Scan for the cell matching the given text and deliver its (X, Y) coordinate at center. 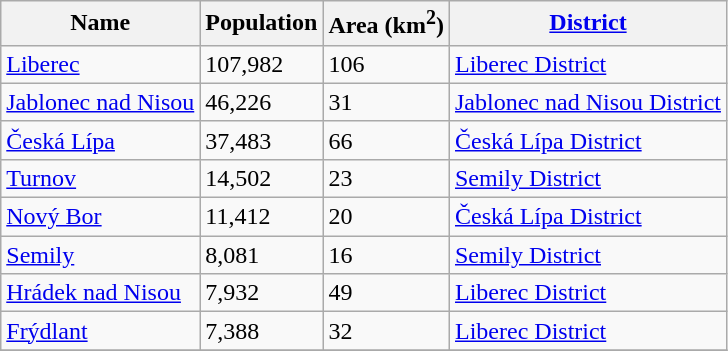
Name (100, 24)
Česká Lípa (100, 140)
Nový Bor (100, 217)
Hrádek nad Nisou (100, 293)
Semily (100, 255)
49 (386, 293)
66 (386, 140)
8,081 (262, 255)
32 (386, 331)
11,412 (262, 217)
7,932 (262, 293)
37,483 (262, 140)
31 (386, 102)
Frýdlant (100, 331)
Liberec (100, 64)
Area (km2) (386, 24)
46,226 (262, 102)
Turnov (100, 178)
20 (386, 217)
Jablonec nad Nisou (100, 102)
16 (386, 255)
7,388 (262, 331)
23 (386, 178)
Population (262, 24)
14,502 (262, 178)
107,982 (262, 64)
106 (386, 64)
Jablonec nad Nisou District (588, 102)
District (588, 24)
